Pinpoint the cell where the given text exists, returning its [X, Y] midpoint coordinate. 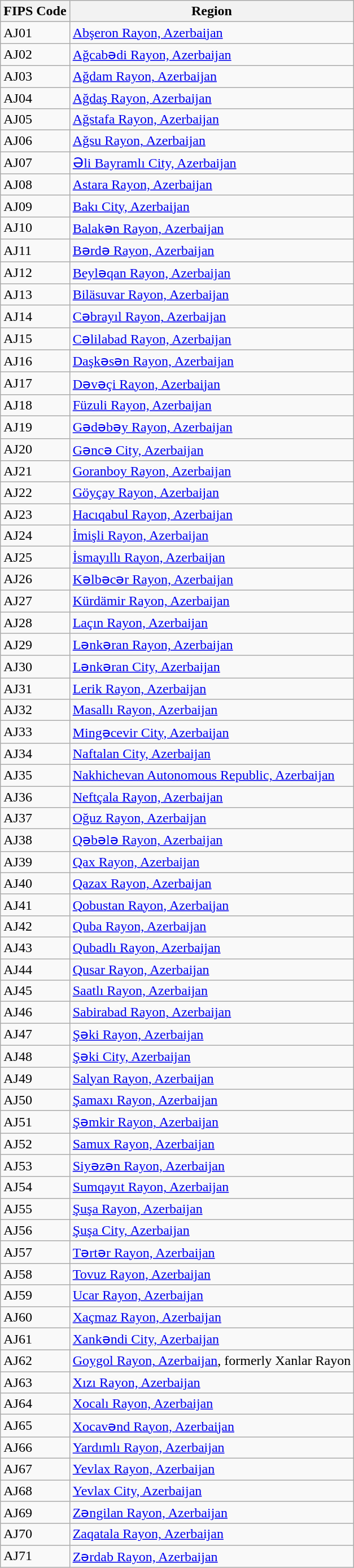
Goygol Rayon, Azerbaijan, formerly Xanlar Rayon [212, 1361]
Daşkǝsǝn Rayon, Azerbaijan [212, 361]
AJ69 [35, 1513]
AJ59 [35, 1296]
AJ28 [35, 622]
AJ04 [35, 98]
AJ05 [35, 120]
AJ24 [35, 536]
AJ01 [35, 33]
AJ63 [35, 1382]
AJ47 [35, 1034]
FIPS Code [35, 11]
Goranboy Rayon, Azerbaijan [212, 472]
Dǝvǝçi Rayon, Azerbaijan [212, 384]
Ağcabǝdi Rayon, Azerbaijan [212, 55]
AJ27 [35, 601]
AJ62 [35, 1361]
Sabirabad Rayon, Azerbaijan [212, 1012]
Region [212, 11]
Qǝbǝlǝ Rayon, Azerbaijan [212, 840]
Tǝrtǝr Rayon, Azerbaijan [212, 1252]
Bǝrdǝ Rayon, Azerbaijan [212, 250]
Zǝngilan Rayon, Azerbaijan [212, 1513]
AJ64 [35, 1404]
Şamaxı Rayon, Azerbaijan [212, 1100]
Xızı Rayon, Azerbaijan [212, 1382]
Astara Rayon, Azerbaijan [212, 184]
Masallı Rayon, Azerbaijan [212, 710]
Ağstafa Rayon, Azerbaijan [212, 120]
Yevlax Rayon, Azerbaijan [212, 1469]
Kürdämir Rayon, Azerbaijan [212, 601]
Qobustan Rayon, Azerbaijan [212, 905]
Füzuli Rayon, Azerbaijan [212, 405]
AJ26 [35, 579]
AJ07 [35, 163]
Sumqayıt Rayon, Azerbaijan [212, 1187]
Qubadlı Rayon, Azerbaijan [212, 948]
Cǝbrayıl Rayon, Azerbaijan [212, 316]
AJ55 [35, 1209]
Balakǝn Rayon, Azerbaijan [212, 228]
AJ44 [35, 970]
AJ09 [35, 206]
Saatlı Rayon, Azerbaijan [212, 991]
Şuşa Rayon, Azerbaijan [212, 1209]
Oğuz Rayon, Azerbaijan [212, 818]
AJ33 [35, 732]
AJ16 [35, 361]
Ağsu Rayon, Azerbaijan [212, 141]
İmişli Rayon, Azerbaijan [212, 536]
AJ20 [35, 450]
AJ18 [35, 405]
AJ38 [35, 840]
AJ65 [35, 1426]
AJ11 [35, 250]
Abşeron Rayon, Azerbaijan [212, 33]
Zǝrdab Rayon, Azerbaijan [212, 1556]
AJ54 [35, 1187]
AJ52 [35, 1143]
Biläsuvar Rayon, Azerbaijan [212, 294]
AJ70 [35, 1534]
AJ57 [35, 1252]
AJ34 [35, 754]
Kǝlbǝcǝr Rayon, Azerbaijan [212, 579]
Xaçmaz Rayon, Azerbaijan [212, 1317]
AJ21 [35, 472]
Şǝki Rayon, Azerbaijan [212, 1034]
Ağdam Rayon, Azerbaijan [212, 76]
AJ43 [35, 948]
Gǝdǝbǝy Rayon, Azerbaijan [212, 427]
AJ35 [35, 775]
AJ06 [35, 141]
AJ68 [35, 1491]
Qax Rayon, Azerbaijan [212, 862]
AJ25 [35, 557]
AJ39 [35, 862]
Qazax Rayon, Azerbaijan [212, 883]
AJ58 [35, 1274]
AJ66 [35, 1447]
Quba Rayon, Azerbaijan [212, 926]
Şǝmkir Rayon, Azerbaijan [212, 1122]
Beylǝqan Rayon, Azerbaijan [212, 273]
AJ31 [35, 689]
AJ49 [35, 1078]
AJ46 [35, 1012]
Samux Rayon, Azerbaijan [212, 1143]
AJ61 [35, 1339]
AJ13 [35, 294]
AJ03 [35, 76]
Nakhichevan Autonomous Republic, Azerbaijan [212, 775]
Ucar Rayon, Azerbaijan [212, 1296]
Xocalı Rayon, Azerbaijan [212, 1404]
Qusar Rayon, Azerbaijan [212, 970]
AJ15 [35, 339]
AJ60 [35, 1317]
AJ45 [35, 991]
Yardımlı Rayon, Azerbaijan [212, 1447]
Zaqatala Rayon, Azerbaijan [212, 1534]
Siyǝzǝn Rayon, Azerbaijan [212, 1166]
AJ36 [35, 797]
Şuşa City, Azerbaijan [212, 1230]
Gǝncǝ City, Azerbaijan [212, 450]
AJ29 [35, 645]
Göyçay Rayon, Azerbaijan [212, 493]
AJ08 [35, 184]
AJ53 [35, 1166]
AJ41 [35, 905]
AJ19 [35, 427]
Tovuz Rayon, Azerbaijan [212, 1274]
AJ17 [35, 384]
Əli Bayramlı City, Azerbaijan [212, 163]
AJ71 [35, 1556]
AJ12 [35, 273]
Mingǝcevir City, Azerbaijan [212, 732]
Lǝnkǝran Rayon, Azerbaijan [212, 645]
Bakı City, Azerbaijan [212, 206]
Salyan Rayon, Azerbaijan [212, 1078]
İsmayıllı Rayon, Azerbaijan [212, 557]
AJ37 [35, 818]
AJ30 [35, 667]
AJ40 [35, 883]
Xankǝndi City, Azerbaijan [212, 1339]
AJ22 [35, 493]
Yevlax City, Azerbaijan [212, 1491]
Lǝnkǝran City, Azerbaijan [212, 667]
Laçın Rayon, Azerbaijan [212, 622]
AJ14 [35, 316]
Neftçala Rayon, Azerbaijan [212, 797]
Naftalan City, Azerbaijan [212, 754]
Hacıqabul Rayon, Azerbaijan [212, 514]
Cǝlilabad Rayon, Azerbaijan [212, 339]
AJ32 [35, 710]
Şǝki City, Azerbaijan [212, 1056]
AJ23 [35, 514]
AJ67 [35, 1469]
Ağdaş Rayon, Azerbaijan [212, 98]
AJ42 [35, 926]
AJ51 [35, 1122]
AJ10 [35, 228]
AJ56 [35, 1230]
AJ48 [35, 1056]
AJ02 [35, 55]
AJ50 [35, 1100]
Lerik Rayon, Azerbaijan [212, 689]
Xocavǝnd Rayon, Azerbaijan [212, 1426]
